Determine the (X, Y) coordinate at the center of the cell enclosing the given text.  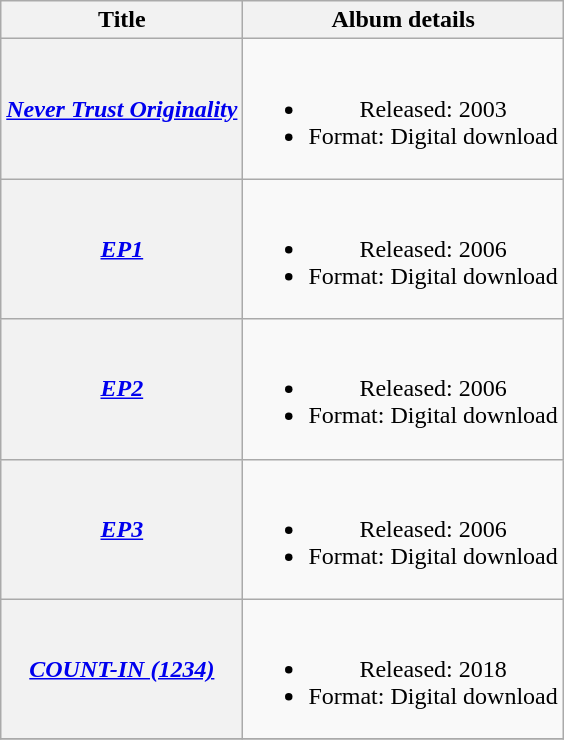
EP1 (122, 249)
Never Trust Originality (122, 109)
Released: 2003Format: Digital download (403, 109)
Title (122, 20)
Released: 2018Format: Digital download (403, 669)
EP3 (122, 529)
Album details (403, 20)
EP2 (122, 389)
COUNT-IN (1234) (122, 669)
